From the cell containing the given text, extract its center point as (x, y) coordinate. 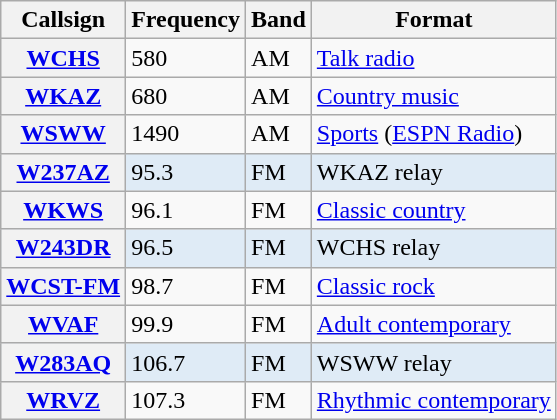
WKWS (64, 210)
Format (434, 20)
W237AZ (64, 172)
Frequency (186, 20)
1490 (186, 134)
WRVZ (64, 400)
Country music (434, 96)
WSWW (64, 134)
Adult contemporary (434, 324)
WKAZ (64, 96)
95.3 (186, 172)
Sports (ESPN Radio) (434, 134)
WKAZ relay (434, 172)
Classic rock (434, 286)
WCST-FM (64, 286)
Callsign (64, 20)
WSWW relay (434, 362)
Classic country (434, 210)
107.3 (186, 400)
WVAF (64, 324)
WCHS (64, 58)
W283AQ (64, 362)
580 (186, 58)
98.7 (186, 286)
Talk radio (434, 58)
96.5 (186, 248)
Band (279, 20)
99.9 (186, 324)
WCHS relay (434, 248)
96.1 (186, 210)
Rhythmic contemporary (434, 400)
680 (186, 96)
W243DR (64, 248)
106.7 (186, 362)
